Search for the cell housing the specified text and yield its [x, y] center coordinate. 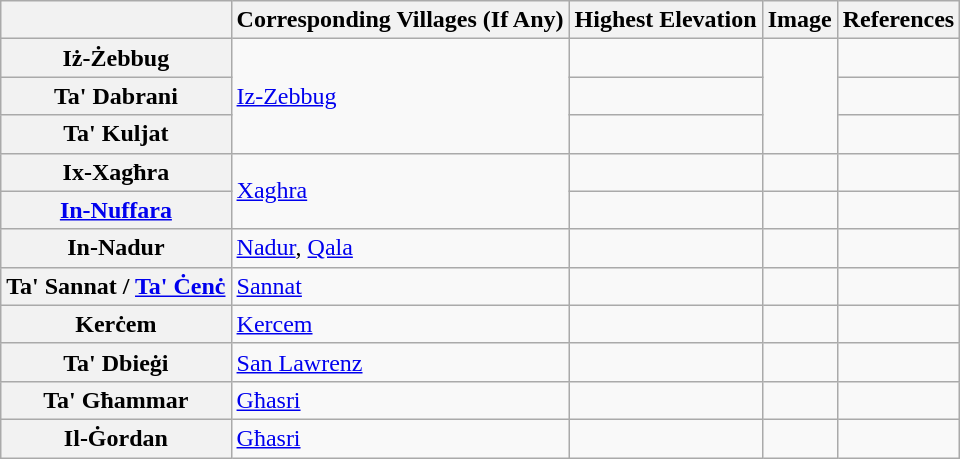
Ta' Dabrani [116, 96]
Nadur, Qala [400, 248]
Ta' Kuljat [116, 134]
Kercem [400, 324]
In-Nuffara [116, 210]
Xaghra [400, 191]
Ta' Għammar [116, 400]
Iż-Żebbug [116, 58]
In-Nadur [116, 248]
Highest Elevation [666, 20]
Il-Ġordan [116, 438]
Corresponding Villages (If Any) [400, 20]
Ta' Sannat / Ta' Ċenċ [116, 286]
Ix-Xagħra [116, 172]
References [898, 20]
Sannat [400, 286]
Kerċem [116, 324]
Iz-Zebbug [400, 96]
San Lawrenz [400, 362]
Image [800, 20]
Ta' Dbieġi [116, 362]
